Identify which cell holds the provided text, then report its [x, y] central coordinate. 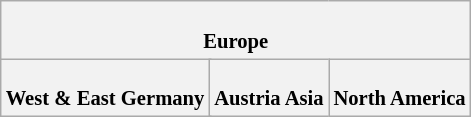
Europe [236, 29]
West & East Germany [106, 87]
Austria Asia [268, 87]
North America [399, 87]
